Extract the [X, Y] coordinate from the center of the cell holding the provided text.  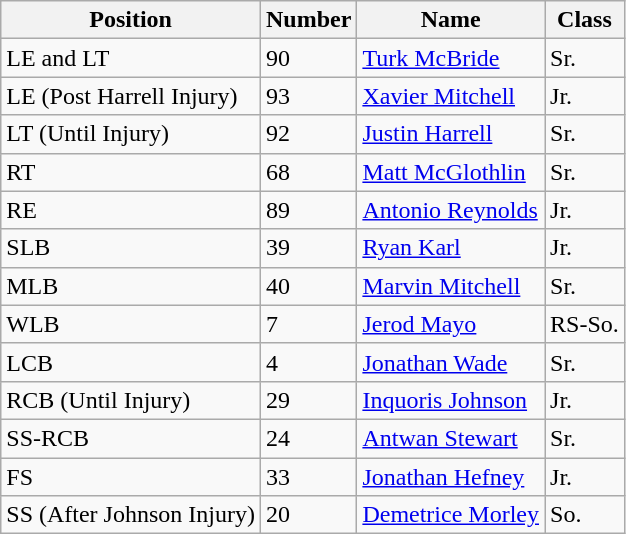
RT [131, 172]
MLB [131, 286]
Justin Harrell [451, 134]
LCB [131, 362]
4 [308, 362]
7 [308, 324]
Matt McGlothlin [451, 172]
Demetrice Morley [451, 515]
Position [131, 20]
Turk McBride [451, 58]
Jonathan Wade [451, 362]
92 [308, 134]
33 [308, 477]
So. [585, 515]
40 [308, 286]
LT (Until Injury) [131, 134]
Ryan Karl [451, 248]
LE (Post Harrell Injury) [131, 96]
Jerod Mayo [451, 324]
24 [308, 438]
Class [585, 20]
Antonio Reynolds [451, 210]
Antwan Stewart [451, 438]
90 [308, 58]
68 [308, 172]
Jonathan Hefney [451, 477]
Inquoris Johnson [451, 400]
Xavier Mitchell [451, 96]
Number [308, 20]
FS [131, 477]
Name [451, 20]
SLB [131, 248]
WLB [131, 324]
RE [131, 210]
SS-RCB [131, 438]
SS (After Johnson Injury) [131, 515]
39 [308, 248]
RS-So. [585, 324]
RCB (Until Injury) [131, 400]
89 [308, 210]
93 [308, 96]
Marvin Mitchell [451, 286]
29 [308, 400]
20 [308, 515]
LE and LT [131, 58]
